From the cell containing the given text, extract its center point as [X, Y] coordinate. 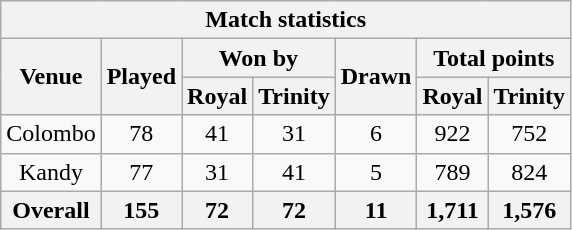
78 [141, 134]
Venue [51, 77]
Overall [51, 210]
6 [376, 134]
752 [530, 134]
1,711 [452, 210]
77 [141, 172]
922 [452, 134]
1,576 [530, 210]
Total points [494, 58]
11 [376, 210]
Match statistics [286, 20]
155 [141, 210]
Colombo [51, 134]
Drawn [376, 77]
789 [452, 172]
Kandy [51, 172]
Played [141, 77]
5 [376, 172]
Won by [259, 58]
824 [530, 172]
